From the cell containing the given text, extract its center point as (X, Y) coordinate. 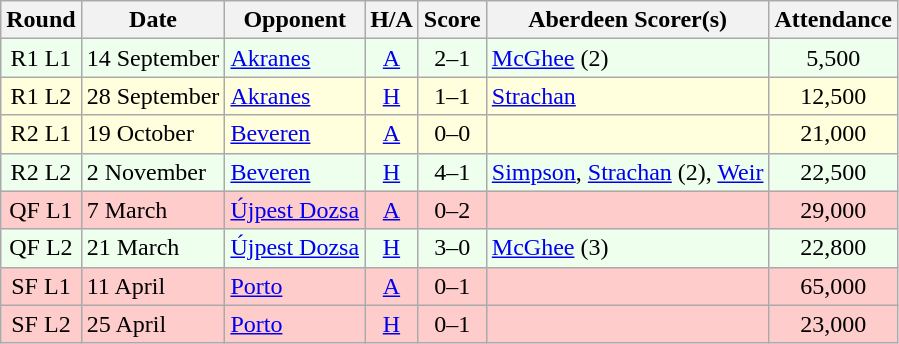
2 November (153, 172)
11 April (153, 286)
21,000 (833, 134)
19 October (153, 134)
28 September (153, 96)
Attendance (833, 20)
Date (153, 20)
3–0 (452, 248)
R1 L2 (41, 96)
SF L1 (41, 286)
65,000 (833, 286)
QF L1 (41, 210)
1–1 (452, 96)
R1 L1 (41, 58)
22,500 (833, 172)
0–2 (452, 210)
Round (41, 20)
2–1 (452, 58)
McGhee (2) (628, 58)
Simpson, Strachan (2), Weir (628, 172)
4–1 (452, 172)
7 March (153, 210)
0–0 (452, 134)
SF L2 (41, 324)
McGhee (3) (628, 248)
25 April (153, 324)
R2 L1 (41, 134)
21 March (153, 248)
29,000 (833, 210)
Score (452, 20)
23,000 (833, 324)
22,800 (833, 248)
14 September (153, 58)
QF L2 (41, 248)
H/A (392, 20)
5,500 (833, 58)
R2 L2 (41, 172)
12,500 (833, 96)
Opponent (295, 20)
Aberdeen Scorer(s) (628, 20)
Strachan (628, 96)
